Identify which cell holds the provided text, then report its (X, Y) central coordinate. 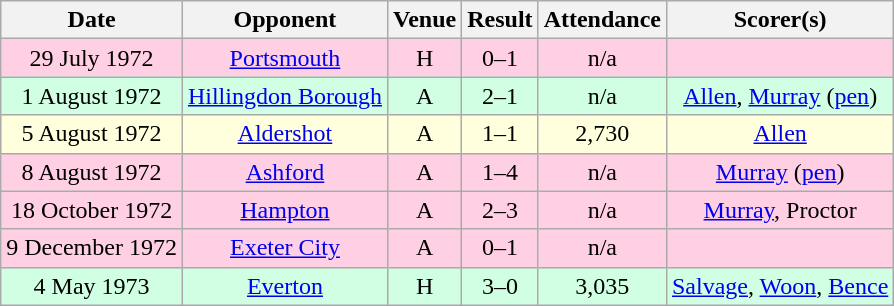
Salvage, Woon, Bence (780, 286)
Allen, Murray (pen) (780, 96)
5 August 1972 (92, 134)
Everton (284, 286)
Opponent (284, 20)
1–4 (500, 172)
18 October 1972 (92, 210)
Hampton (284, 210)
Exeter City (284, 248)
2,730 (602, 134)
Portsmouth (284, 58)
8 August 1972 (92, 172)
Murray, Proctor (780, 210)
Murray (pen) (780, 172)
2–1 (500, 96)
Attendance (602, 20)
Aldershot (284, 134)
Scorer(s) (780, 20)
Result (500, 20)
4 May 1973 (92, 286)
Allen (780, 134)
1 August 1972 (92, 96)
3–0 (500, 286)
2–3 (500, 210)
9 December 1972 (92, 248)
1–1 (500, 134)
Hillingdon Borough (284, 96)
29 July 1972 (92, 58)
Date (92, 20)
Ashford (284, 172)
Venue (424, 20)
3,035 (602, 286)
